Pinpoint the cell where the given text exists, returning its (X, Y) midpoint coordinate. 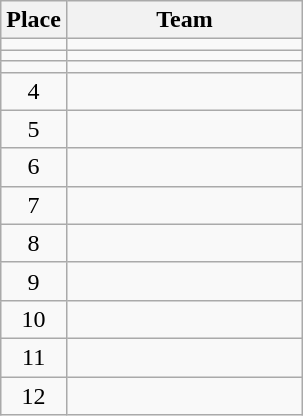
7 (34, 205)
Place (34, 20)
11 (34, 357)
4 (34, 91)
Team (184, 20)
6 (34, 167)
9 (34, 281)
8 (34, 243)
12 (34, 395)
10 (34, 319)
5 (34, 129)
